Find where the given text appears and provide that cell's center as [X, Y] coordinate. 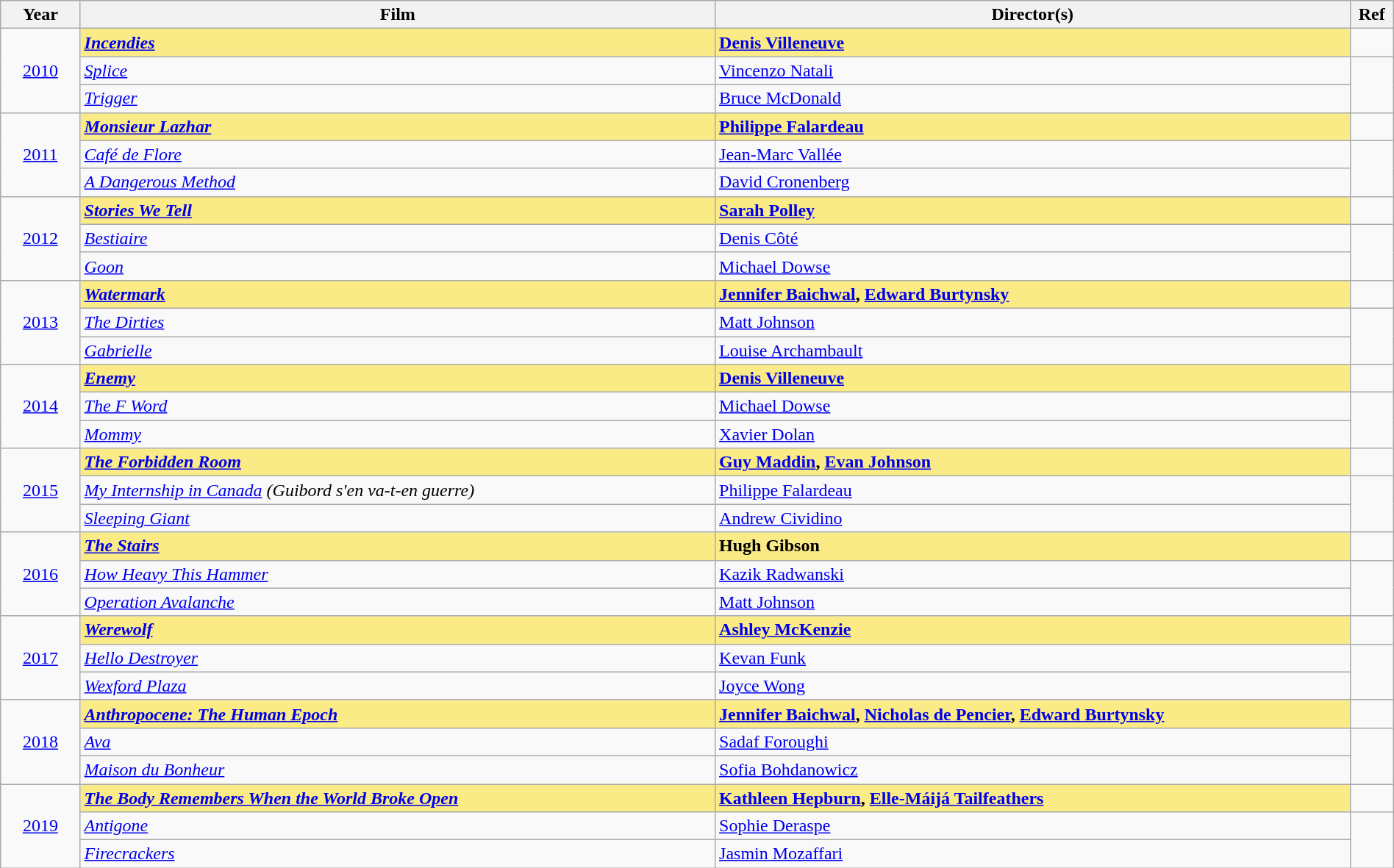
Kazik Radwanski [1032, 574]
Werewolf [397, 630]
The Body Remembers When the World Broke Open [397, 797]
2013 [40, 322]
David Cronenberg [1032, 182]
Sofia Bohdanowicz [1032, 770]
Joyce Wong [1032, 686]
Bruce McDonald [1032, 98]
Jennifer Baichwal, Edward Burtynsky [1032, 294]
Jean-Marc Vallée [1032, 154]
Antigone [397, 826]
Monsieur Lazhar [397, 126]
Sleeping Giant [397, 518]
The F Word [397, 406]
The Stairs [397, 546]
Louise Archambault [1032, 351]
Guy Maddin, Evan Johnson [1032, 462]
2017 [40, 658]
A Dangerous Method [397, 182]
The Dirties [397, 322]
Ref [1372, 15]
Enemy [397, 379]
Mommy [397, 434]
2014 [40, 406]
Sophie Deraspe [1032, 826]
Sadaf Foroughi [1032, 742]
Denis Côté [1032, 238]
Trigger [397, 98]
Maison du Bonheur [397, 770]
Vincenzo Natali [1032, 71]
Watermark [397, 294]
Film [397, 15]
2018 [40, 742]
Director(s) [1032, 15]
Incendies [397, 43]
How Heavy This Hammer [397, 574]
Operation Avalanche [397, 602]
Andrew Cividino [1032, 518]
The Forbidden Room [397, 462]
Sarah Polley [1032, 210]
Gabrielle [397, 351]
Xavier Dolan [1032, 434]
2015 [40, 490]
Splice [397, 71]
Firecrackers [397, 854]
Bestiaire [397, 238]
Ashley McKenzie [1032, 630]
Wexford Plaza [397, 686]
Hugh Gibson [1032, 546]
2019 [40, 825]
Jennifer Baichwal, Nicholas de Pencier, Edward Burtynsky [1032, 714]
Café de Flore [397, 154]
Anthropocene: The Human Epoch [397, 714]
Kathleen Hepburn, Elle-Máijá Tailfeathers [1032, 797]
Hello Destroyer [397, 658]
Year [40, 15]
Kevan Funk [1032, 658]
My Internship in Canada (Guibord s'en va-t-en guerre) [397, 490]
2011 [40, 154]
2016 [40, 574]
Goon [397, 266]
Stories We Tell [397, 210]
2012 [40, 238]
Ava [397, 742]
2010 [40, 71]
Jasmin Mozaffari [1032, 854]
